Identify which cell holds the provided text, then report its [X, Y] central coordinate. 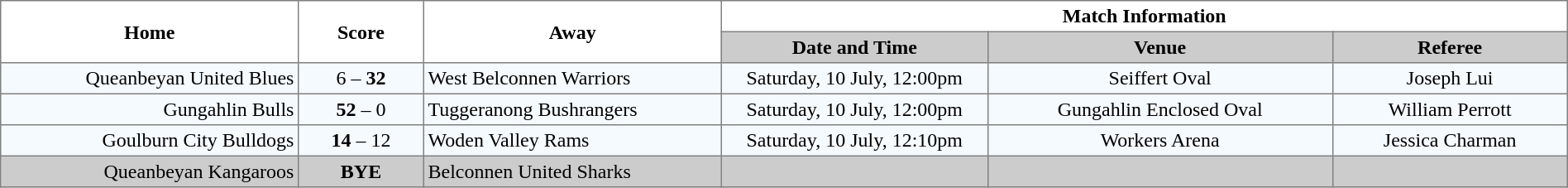
Referee [1450, 47]
William Perrott [1450, 109]
Jessica Charman [1450, 141]
Gungahlin Bulls [150, 109]
Venue [1159, 47]
Goulburn City Bulldogs [150, 141]
BYE [361, 171]
14 – 12 [361, 141]
Woden Valley Rams [572, 141]
Gungahlin Enclosed Oval [1159, 109]
Queanbeyan Kangaroos [150, 171]
Date and Time [854, 47]
Score [361, 31]
Workers Arena [1159, 141]
6 – 32 [361, 79]
Saturday, 10 July, 12:10pm [854, 141]
Queanbeyan United Blues [150, 79]
Tuggeranong Bushrangers [572, 109]
Belconnen United Sharks [572, 171]
Home [150, 31]
Seiffert Oval [1159, 79]
Match Information [1145, 17]
West Belconnen Warriors [572, 79]
Joseph Lui [1450, 79]
Away [572, 31]
52 – 0 [361, 109]
